Scan for the cell matching the given text and deliver its (x, y) coordinate at center. 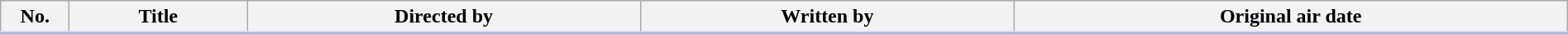
Original air date (1290, 17)
Written by (828, 17)
Title (159, 17)
Directed by (444, 17)
No. (35, 17)
